Search for the cell housing the specified text and yield its (X, Y) center coordinate. 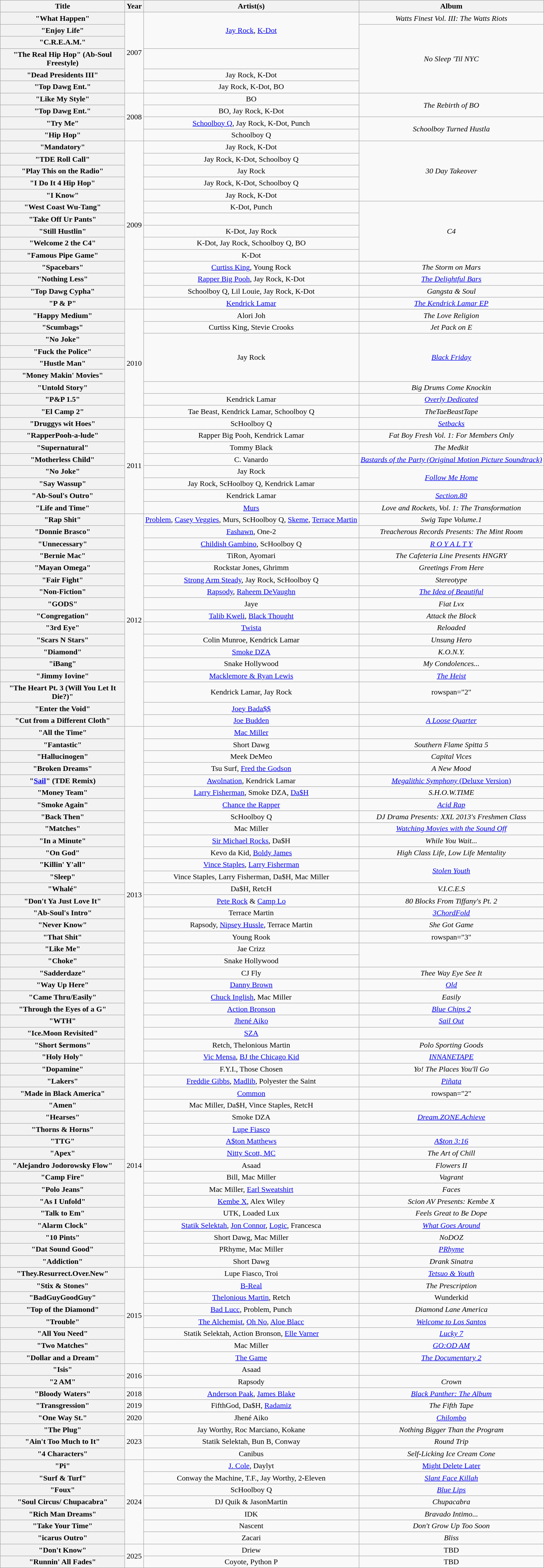
The Kendrick Lamar EP (451, 303)
High Class Life, Low Life Mentality (451, 853)
"Ain't Too Much to It" (62, 1442)
Anderson Paak, James Blake (251, 1394)
"TTG" (62, 1141)
Danny Brown (251, 985)
Jay Rock, ScHoolboy Q, Kendrick Lamar (251, 484)
Yo! The Places You'll Go (451, 1069)
Chilombo (451, 1418)
rowspan="3" (451, 937)
"Dat Sound Good" (62, 1249)
DJ Drama Presents: XXL 2013's Freshmen Class (451, 817)
Talib Kweli, Black Thought (251, 616)
"Apex" (62, 1153)
Problem, Casey Veggies, Murs, ScHoolboy Q, Skeme, Terrace Martin (251, 520)
The Storm on Mars (451, 267)
"Through the Eyes of a G" (62, 1009)
"What Happen" (62, 18)
My Condolences... (451, 664)
"10 Pints" (62, 1237)
Black Friday (451, 357)
J. Cole, Daylyt (251, 1466)
BO (251, 99)
B-Real (251, 1285)
"Choke" (62, 961)
The Fifth Tape (451, 1406)
"Play This on the Radio" (62, 171)
Welcome to Los Santos (451, 1322)
Vince Staples, Larry Fisherman, Da$H, Mac Miller (251, 877)
"Alejandro Jodorowsky Flow" (62, 1165)
Driew (251, 1550)
Nascent (251, 1526)
Rockstar Jones, Ghrimm (251, 568)
Swig Tape Volume.1 (451, 520)
Meek DeMeo (251, 757)
Bastards of the Party (Original Motion Picture Soundtrack) (451, 460)
"Ab-Soul's Outro" (62, 496)
Blue Chips 2 (451, 1009)
"Fuck the Police" (62, 351)
"3rd Eye" (62, 628)
The Prescription (451, 1285)
Twista (251, 628)
"Foux" (62, 1490)
"Smoke Again" (62, 805)
Sail Out (451, 1021)
F.Y.I., Those Chosen (251, 1069)
Attack the Block (451, 616)
Action Bronson (251, 1009)
Unsung Hero (451, 640)
INNANETAPE (451, 1057)
NoDOZ (451, 1237)
K.O.N.Y. (451, 652)
Terrace Martin (251, 913)
While You Wait... (451, 841)
2024 (134, 1502)
Might Delete Later (451, 1466)
K-Dot, Jay Rock (251, 231)
Stereotype (451, 580)
"Say Wassup" (62, 484)
Drank Sinatra (451, 1261)
"Rap Shit" (62, 520)
"West Coast Wu-Tang" (62, 207)
"Surf & Turf" (62, 1478)
Statik Selektah, Action Bronson, Elle Varner (251, 1334)
Vagrant (451, 1177)
Artist(s) (251, 6)
"Non-Fiction" (62, 592)
The Documentary 2 (451, 1358)
The Love Religion (451, 315)
"Polo Jeans" (62, 1189)
Watts Finest Vol. III: The Watts Riots (451, 18)
"Scumbags" (62, 327)
"Bernie Mac" (62, 556)
Diamond Lane America (451, 1309)
2009 (134, 225)
Schoolboy Q (251, 135)
No Sleep 'Til NYC (451, 59)
2014 (134, 1165)
PRhyme (451, 1249)
Jaye (251, 604)
"Enjoy Life" (62, 30)
"Killin' Y'all" (62, 865)
Dream.ZONE.Achieve (451, 1117)
A$ton 3:16 (451, 1141)
"Fantastic" (62, 744)
Chupacabra (451, 1502)
She Got Game (451, 925)
The Rebirth of BO (451, 105)
S.H.O.W.TIME (451, 793)
"Untold Story" (62, 387)
Greetings From Here (451, 568)
"The Real Hip Hop" (Ab-Soul Freestyle) (62, 59)
"Made in Black America" (62, 1093)
2020 (134, 1418)
Freddie Gibbs, Madlib, Polyester the Saint (251, 1081)
"One Way St." (62, 1418)
Canibus (251, 1454)
K-Dot (251, 255)
Alori Joh (251, 315)
Conway the Machine, T.F., Jay Worthy, 2-Eleven (251, 1478)
"iBang" (62, 664)
Schoolboy Q, Jay Rock, K-Dot, Punch (251, 123)
"Way Up Here" (62, 985)
"Money Makin' Movies" (62, 375)
Tae Beast, Kendrick Lamar, Schoolboy Q (251, 412)
"RapperPooh-a-lude" (62, 436)
"Scars N Stars" (62, 640)
Chance the Rapper (251, 805)
"Trouble" (62, 1322)
Wunderkid (451, 1297)
Awolnation, Kendrick Lamar (251, 781)
"Cut from a Different Cloth" (62, 720)
Vince Staples, Larry Fisherman (251, 865)
Title (62, 6)
"Whalé" (62, 889)
The Heist (451, 676)
"Congregation" (62, 616)
Da$H, RetcH (251, 889)
"Matches" (62, 829)
2010 (134, 363)
2023 (134, 1442)
"Short $ermons" (62, 1045)
"I Know" (62, 195)
UTK, Loaded Lux (251, 1213)
"Donnie Brasco" (62, 532)
80 Blocks From Tiffany's Pt. 2 (451, 901)
"Mayan Omega" (62, 568)
Polo Sporting Goods (451, 1045)
"Broken Dreams" (62, 769)
"Still Hustlin" (62, 231)
CJ Fly (251, 973)
"Pi" (62, 1466)
PRhyme, Mac Miller (251, 1249)
"Diamond" (62, 652)
BO, Jay Rock, K-Dot (251, 111)
Album (451, 6)
Blue Lips (451, 1490)
"Hip Hop" (62, 135)
2011 (134, 466)
"Motherless Child" (62, 460)
Zacari (251, 1538)
Follow Me Home (451, 478)
Lucky 7 (451, 1334)
GO:OD AM (451, 1346)
Acid Rap (451, 805)
"icarus Outro" (62, 1538)
Bravado Intimo... (451, 1514)
"Soul Circus/ Chupacabra" (62, 1502)
"All the Time" (62, 732)
2016 (134, 1376)
TheTaeBeastTape (451, 412)
Feels Great to Be Dope (451, 1213)
Bad Lucc, Problem, Punch (251, 1309)
Retch, Thelonious Martin (251, 1045)
"Stix & Stones" (62, 1285)
"Life and Time" (62, 508)
"Top Dawg Cypha" (62, 291)
Treacherous Records Presents: The Mint Room (451, 532)
"2 AM" (62, 1382)
2015 (134, 1315)
Kendrick Lamar, Jay Rock (251, 692)
"Enter the Void" (62, 708)
Love and Rockets, Vol. 1: The Transformation (451, 508)
Sir Michael Rocks, Da$H (251, 841)
"Runnin' All Fades" (62, 1562)
"Holy Holy" (62, 1057)
Jet Pack on E (451, 327)
"The Heart Pt. 3 (Will You Let It Die?)" (62, 692)
"P & P" (62, 303)
Bill, Mac Miller (251, 1177)
Statik Selektah, Bun B, Conway (251, 1442)
Crown (451, 1382)
"P&P 1.5" (62, 400)
Nothing Bigger Than the Program (451, 1430)
"Druggys wit Hoes" (62, 424)
TiRon, Ayomari (251, 556)
Bliss (451, 1538)
"WTH" (62, 1021)
Schoolboy Q, Lil Louie, Jay Rock, K-Dot (251, 291)
"Never Know" (62, 925)
"Addiction" (62, 1261)
Reloaded (451, 628)
"Hustle Man" (62, 363)
Rapsody, Raheem DeVaughn (251, 592)
"Jimmy Iovine" (62, 676)
Scion AV Presents: Kembe X (451, 1201)
"Spacebars" (62, 267)
"Bloody Waters" (62, 1394)
Fashawn, One-2 (251, 532)
"Isis" (62, 1370)
2018 (134, 1394)
Young Rook (251, 937)
"Famous Pipe Game" (62, 255)
Pete Rock & Camp Lo (251, 901)
"Ab-Soul's Intro" (62, 913)
Year (134, 6)
"El Camp 2" (62, 412)
Capital Vices (451, 757)
"Fair Fight" (62, 580)
"The Plug" (62, 1430)
Southern Flame Spitta 5 (451, 744)
2025 (134, 1556)
The Alchemist, Oh No, Aloe Blacc (251, 1322)
"In a Minute" (62, 841)
"Sail" (TDE Remix) (62, 781)
Vic Mensa, BJ the Chicago Kid (251, 1057)
Setbacks (451, 424)
The Idea of Beautiful (451, 592)
Coyote, Python P (251, 1562)
"Dopamine" (62, 1069)
Jay Rock, K-Dot, BO (251, 87)
"Take Off Ur Pants" (62, 219)
IDK (251, 1514)
Mac Miller, Da$H, Vince Staples, RetcH (251, 1105)
"Mandatory" (62, 147)
3ChordFold (451, 913)
Nitty Scott, MC (251, 1153)
The Delightful Bars (451, 279)
"On God" (62, 853)
"Don't Know" (62, 1550)
Short Dawg, Mac Miller (251, 1237)
"Supernatural" (62, 448)
FifthGod, Da$H, Radamiz (251, 1406)
"Sadderdaze" (62, 973)
"Lakers" (62, 1081)
Common (251, 1093)
The Medkit (451, 448)
V.I.C.E.S (451, 889)
Strong Arm Steady, Jay Rock, ScHoolboy Q (251, 580)
Thelonious Martin, Retch (251, 1297)
Macklemore & Ryan Lewis (251, 676)
Statik Selektah, Jon Connor, Logic, Francesca (251, 1225)
K-Dot, Punch (251, 207)
Curtiss King, Young Rock (251, 267)
2019 (134, 1406)
"Talk to Em" (62, 1213)
Round Trip (451, 1442)
"C.R.E.A.M." (62, 42)
"Like Me" (62, 949)
Larry Fisherman, Smoke DZA, Da$H (251, 793)
Joe Budden (251, 720)
"Amen" (62, 1105)
Lupe Fiasco (251, 1129)
Colin Munroe, Kendrick Lamar (251, 640)
"Top of the Diamond" (62, 1309)
Easily (451, 997)
"Hearses" (62, 1117)
"Like My Style" (62, 99)
"Back Then" (62, 817)
A New Mood (451, 769)
Tetsuo & Youth (451, 1273)
"Ice.Moon Revisited" (62, 1033)
"Alarm Clock" (62, 1225)
DJ Quik & JasonMartin (251, 1502)
C. Vanardo (251, 460)
"Transgression" (62, 1406)
Rapper Big Pooh, Jay Rock, K-Dot (251, 279)
Schoolboy Turned Hustla (451, 129)
Childish Gambino, ScHoolboy Q (251, 544)
"As I Unfold" (62, 1201)
Gangsta & Soul (451, 291)
"Welcome 2 the C4" (62, 243)
2007 (134, 52)
Piñata (451, 1081)
"Happy Medium" (62, 315)
The Game (251, 1358)
2008 (134, 117)
"Take Your Time" (62, 1526)
"Camp Fire" (62, 1177)
"I Do It 4 Hip Hop" (62, 183)
Fiat Lvx (451, 604)
Section.80 (451, 496)
Old (451, 985)
Chuck Inglish, Mac Miller (251, 997)
"Unnecessary" (62, 544)
Black Panther: The Album (451, 1394)
Kembe X, Alex Wiley (251, 1201)
"Don't Ya Just Love It" (62, 901)
What Goes Around (451, 1225)
Lupe Fiasco, Troi (251, 1273)
Fat Boy Fresh Vol. 1: For Members Only (451, 436)
Tsu Surf, Fred the Godson (251, 769)
"Dead Presidents III" (62, 75)
2012 (134, 620)
Murs (251, 508)
"BadGuyGoodGuy" (62, 1297)
Kevo da Kid, Boldy James (251, 853)
Faces (451, 1189)
Jay Worthy, Roc Marciano, Kokane (251, 1430)
30 Day Takeover (451, 171)
"GODS" (62, 604)
"Dollar and a Dream" (62, 1358)
2013 (134, 895)
"TDE Roll Call" (62, 159)
Jae Crizz (251, 949)
Stolen Youth (451, 871)
Megalithic Symphony (Deluxe Version) (451, 781)
Big Drums Come Knockin (451, 387)
Rapsody, Nipsey Hussle, Terrace Martin (251, 925)
"Came Thru/Easily" (62, 997)
"Sleep" (62, 877)
Joey Bada$$ (251, 708)
Overly Dedicated (451, 400)
"Hallucinogen" (62, 757)
A Loose Quarter (451, 720)
"Try Me" (62, 123)
Rapper Big Pooh, Kendrick Lamar (251, 436)
R O Y A L T Y (451, 544)
"Thorns & Horns" (62, 1129)
"That Shit" (62, 937)
Thee Way Eye See It (451, 973)
"Two Matches" (62, 1346)
Mac Miller, Earl Sweatshirt (251, 1189)
"Money Team" (62, 793)
Rapsody (251, 1382)
"Nothing Less" (62, 279)
"They.Resurrect.Over.New" (62, 1273)
Curtiss King, Stevie Crooks (251, 327)
Tommy Black (251, 448)
Don't Grow Up Too Soon (451, 1526)
"Rich Man Dreams" (62, 1514)
C4 (451, 231)
K-Dot, Jay Rock, Schoolboy Q, BO (251, 243)
A$ton Matthews (251, 1141)
The Cafeteria Line Presents HNGRY (451, 556)
Flowers II (451, 1165)
"All You Need" (62, 1334)
SZA (251, 1033)
"4 Characters" (62, 1454)
Watching Movies with the Sound Off (451, 829)
Self-Licking Ice Cream Cone (451, 1454)
Slant Face Killah (451, 1478)
The Art of Chill (451, 1153)
